Determine the (x, y) coordinate at the center of the cell enclosing the given text.  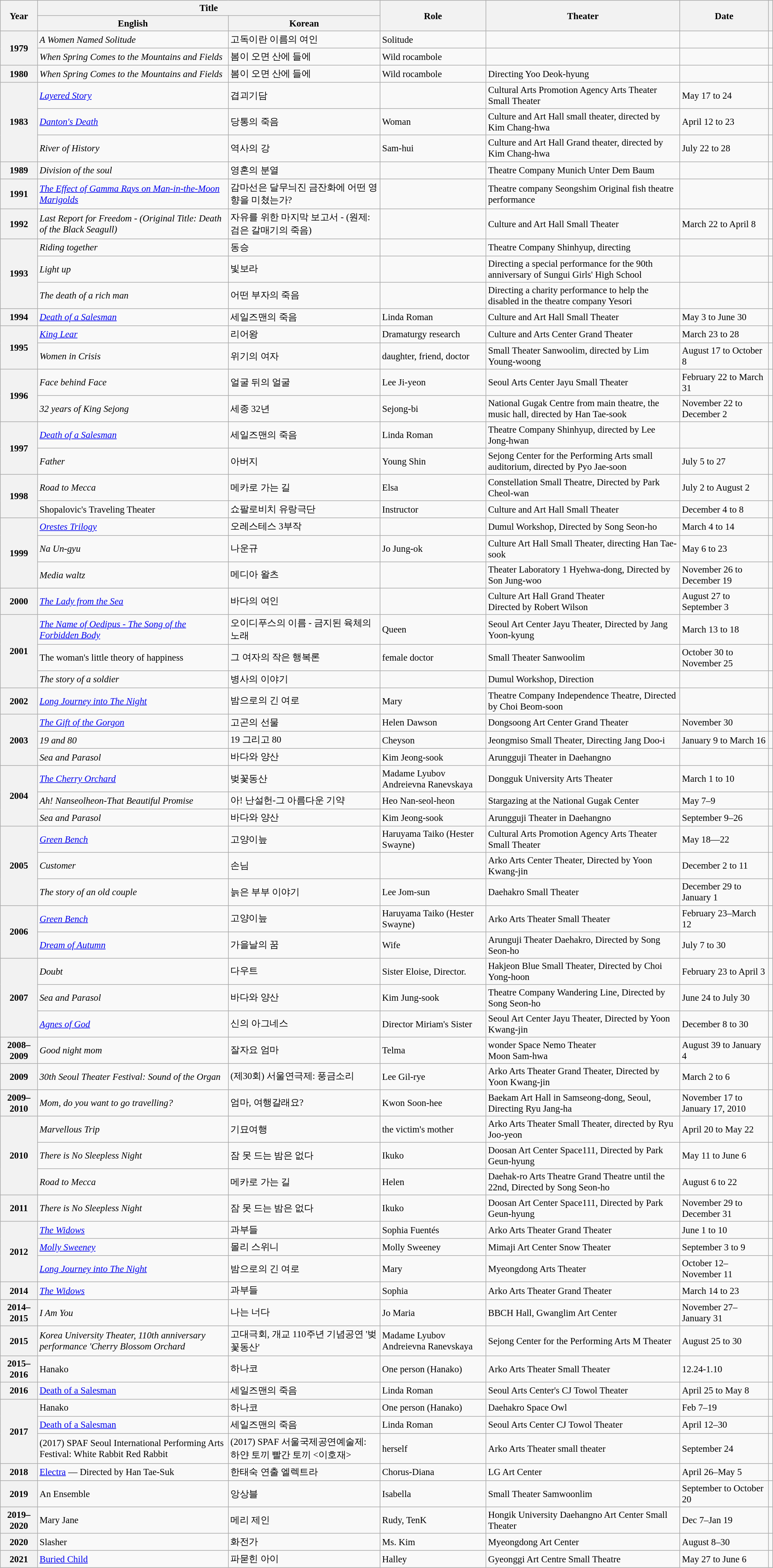
2004 (19, 796)
(2017) SPAF Seoul International Performing Arts Festival: White Rabbit Red Rabbit (133, 1449)
The story of an old couple (133, 892)
잘자요 엄마 (304, 1050)
The Name of Oedipus - The Song of the Forbidden Body (133, 629)
2002 (19, 701)
Theatre Company Independence Theatre, Directed by Choi Beom-soon (583, 701)
February 22 to March 31 (724, 383)
Arko Arts Theater Grand Theater, Directed by Yoon Kwang-jin (583, 1077)
March 22 to April 8 (724, 224)
October 30 to November 25 (724, 657)
August 6 to 22 (724, 1182)
Buried Child (133, 1559)
2020 (19, 1542)
Directing a special performance for the 90th anniversary of Sungui Girls' High School (583, 269)
Mom, do you want to go travelling? (133, 1103)
Dec 7–Jan 19 (724, 1520)
자유를 위한 마지막 보고서 - (원제: 검은 갈매기의 죽음) (304, 224)
Sejong Center for the Performing Arts small auditorium, directed by Pyo Jae-soon (583, 462)
English (133, 23)
1995 (19, 347)
Date (724, 15)
Customer (133, 866)
Director Miriam's Sister (433, 1024)
1980 (19, 74)
March 1 to 10 (724, 779)
당통의 죽음 (304, 122)
September 3 to 9 (724, 1247)
Small Theater Sanwoolim (583, 657)
Gyeonggi Art Centre Small Theatre (583, 1559)
Helen Dawson (433, 723)
Theater Laboratory 1 Hyehwa-dong, Directed by Son Jung-woo (583, 575)
May 17 to 24 (724, 95)
오레스테스 3부작 (304, 526)
오이디푸스의 이름 - 금지된 육체의 노래 (304, 629)
November 22 to December 2 (724, 409)
Marvellous Trip (133, 1130)
Dramaturgy research (433, 334)
wonder Space Nemo TheaterMoon Sam-hwa (583, 1050)
Daehak-ro Arts Theatre Grand Theatre until the 22nd, Directed by Song Seon-ho (583, 1182)
나는 너다 (304, 1312)
March 4 to 14 (724, 526)
얼굴 뒤의 얼굴 (304, 383)
January 9 to March 16 (724, 740)
Last Report for Freedom - (Original Title: Death of the Black Seagull) (133, 224)
Elsa (433, 488)
BBCH Hall, Gwanglim Art Center (583, 1312)
Culture and Art Hall small theater, directed by Kim Chang-hwa (583, 122)
2011 (19, 1209)
Agnes of God (133, 1024)
Directing Yoo Deok-hyung (583, 74)
Young Shin (433, 462)
Riding together (133, 247)
Culture and Art Hall Grand theater, directed by Kim Chang-hwa (583, 148)
September 24 (724, 1449)
Lee Ji-yeon (433, 383)
위기의 여자 (304, 356)
the victim's mother (433, 1130)
Daehakro Space Owl (583, 1408)
Sam-hui (433, 148)
Dongguk University Arts Theater (583, 779)
앙상블 (304, 1494)
다우트 (304, 971)
2017 (19, 1431)
Title (209, 8)
2012 (19, 1252)
Lee Jom-sun (433, 892)
An Ensemble (133, 1494)
한태숙 연출 엘렉트라 (304, 1472)
April 20 to May 22 (724, 1130)
그 여자의 작은 행복론 (304, 657)
Feb 7–19 (724, 1408)
May 11 to June 6 (724, 1156)
herself (433, 1449)
19 and 80 (133, 740)
National Gugak Centre from main theatre, the music hall, directed by Han Tae-sook (583, 409)
Culture and Arts Center Grand Theater (583, 334)
July 7 to 30 (724, 945)
Role (433, 15)
King Lear (133, 334)
Theatre Company Shinhyup, directed by Lee Jong-hwan (583, 436)
1994 (19, 317)
October 12–November 11 (724, 1269)
가을날의 꿈 (304, 945)
September 9–26 (724, 818)
2015 (19, 1341)
Ms. Kim (433, 1542)
March 23 to 28 (724, 334)
The woman's little theory of happiness (133, 657)
LG Art Center (583, 1472)
Division of the soul (133, 170)
병사의 이야기 (304, 679)
Hakjeon Blue Small Theater, Directed by Choi Yong-hoon (583, 971)
Light up (133, 269)
Ah! Nanseolheon-That Beautiful Promise (133, 801)
I Am You (133, 1312)
Doubt (133, 971)
1993 (19, 273)
12.24-1.10 (724, 1369)
September to October 20 (724, 1494)
Dumul Workshop, Direction (583, 679)
July 5 to 27 (724, 462)
파묻힌 아이 (304, 1559)
2015–2016 (19, 1369)
Seoul Art Center Jayu Theater, Directed by Yoon Kwang-jin (583, 1024)
Rudy, TenK (433, 1520)
아! 난설헌-그 아름다운 기약 (304, 801)
November 17 to January 17, 2010 (724, 1103)
2019 (19, 1494)
June 24 to July 30 (724, 997)
(2017) SPAF 서울국제공연예술제: 하얀 토끼 빨간 토끼 <이호재> (304, 1449)
Danton's Death (133, 122)
2021 (19, 1559)
December 29 to January 1 (724, 892)
Theater (583, 15)
Woman (433, 122)
2008–2009 (19, 1050)
Korea University Theater, 110th anniversary performance 'Cherry Blossom Orchard (133, 1341)
2009–2010 (19, 1103)
The Effect of Gamma Rays on Man-in-the-Moon Marigolds (133, 194)
2014 (19, 1291)
River of History (133, 148)
Helen (433, 1182)
동승 (304, 247)
Mimaji Art Center Snow Theater (583, 1247)
Sejong-bi (433, 409)
April 12 to 23 (724, 122)
The Cherry Orchard (133, 779)
2003 (19, 740)
감마선은 달무늬진 금잔화에 어떤 영향을 미쳤는가? (304, 194)
메디아 왈츠 (304, 575)
March 2 to 6 (724, 1077)
December 4 to 8 (724, 509)
2016 (19, 1391)
벚꽃동산 (304, 779)
Chorus-Diana (433, 1472)
The death of a rich man (133, 295)
July 2 to August 2 (724, 488)
April 25 to May 8 (724, 1391)
쇼팔로비치 유랑극단 (304, 509)
Seoul Arts Center's CJ Towol Theater (583, 1391)
Dream of Autumn (133, 945)
어떤 부자의 죽음 (304, 295)
Electra — Directed by Han Tae-Suk (133, 1472)
1996 (19, 396)
The Gift of the Gorgon (133, 723)
손님 (304, 866)
2009 (19, 1077)
Hongik University Daehangno Art Center Small Theater (583, 1520)
The Lady from the Sea (133, 601)
Stargazing at the National Gugak Center (583, 801)
1998 (19, 497)
Seoul Art Center Jayu Theater, Directed by Jang Yoon-kyung (583, 629)
May 6 to 23 (724, 548)
Theatre Company Shinhyup, directing (583, 247)
Face behind Face (133, 383)
영혼의 분열 (304, 170)
June 1 to 10 (724, 1230)
November 27–January 31 (724, 1312)
Wife (433, 945)
1989 (19, 170)
Isabella (433, 1494)
May 27 to June 6 (724, 1559)
daughter, friend, doctor (433, 356)
1999 (19, 553)
1992 (19, 224)
March 13 to 18 (724, 629)
Theatre Company Munich Unter Dem Baum (583, 170)
Arko Arts Theater small theater (583, 1449)
신의 아그네스 (304, 1024)
Dumul Workshop, Directed by Song Seon-ho (583, 526)
2001 (19, 651)
아버지 (304, 462)
리어왕 (304, 334)
Theatre Company Wandering Line, Directed by Song Seon-ho (583, 997)
Media waltz (133, 575)
Layered Story (133, 95)
Sister Eloise, Director. (433, 971)
2019–2020 (19, 1520)
August 17 to October 8 (724, 356)
(제30회) 서울연극제: 풍금소리 (304, 1077)
Constellation Small Theatre, Directed by Park Cheol-wan (583, 488)
늙은 부부 이야기 (304, 892)
Small Theater Sanwoolim, directed by Lim Young-woong (583, 356)
November 26 to December 19 (724, 575)
Queen (433, 629)
Sejong Center for the Performing Arts M Theater (583, 1341)
Lee Gil-rye (433, 1077)
Kwon Soon-hee (433, 1103)
Mary Jane (133, 1520)
화전가 (304, 1542)
Orestes Trilogy (133, 526)
1991 (19, 194)
November 30 (724, 723)
Solitude (433, 40)
A Women Named Solitude (133, 40)
July 22 to 28 (724, 148)
고대극회, 개교 110주년 기념공연 '벚꽃동산' (304, 1341)
April 12–30 (724, 1425)
역사의 강 (304, 148)
Sophia Fuentés (433, 1230)
바다의 여인 (304, 601)
Sophia (433, 1291)
세종 32년 (304, 409)
Shopalovic's Traveling Theater (133, 509)
엄마, 여행갈래요? (304, 1103)
Korean (304, 23)
Seoul Arts Center CJ Towol Theater (583, 1425)
Dongsoong Art Center Grand Theater (583, 723)
The story of a soldier (133, 679)
Seoul Arts Center Jayu Small Theater (583, 383)
Culture Art Hall Grand TheaterDirected by Robert Wilson (583, 601)
2010 (19, 1156)
1979 (19, 48)
Telma (433, 1050)
Theatre company Seongshim Original fish theatre performance (583, 194)
Father (133, 462)
Instructor (433, 509)
April 26–May 5 (724, 1472)
고독이란 이름의 여인 (304, 40)
나운규 (304, 548)
2005 (19, 866)
February 23–March 12 (724, 918)
Na Un-gyu (133, 548)
메리 제인 (304, 1520)
Arko Arts Theater Small Theater, directed by Ryu Joo-yeon (583, 1130)
몰리 스위니 (304, 1247)
Women in Crisis (133, 356)
고곤의 선물 (304, 723)
Cheyson (433, 740)
Heo Nan-seol-heon (433, 801)
Arko Arts Center Theater, Directed by Yoon Kwang-jin (583, 866)
Baekam Art Hall in Samseong-dong, Seoul, Directing Ryu Jang-ha (583, 1103)
32 years of King Sejong (133, 409)
2000 (19, 601)
Kim Jung-sook (433, 997)
Good night mom (133, 1050)
August 27 to September 3 (724, 601)
19 그리고 80 (304, 740)
May 3 to June 30 (724, 317)
May 7–9 (724, 801)
November 29 to December 31 (724, 1209)
August 39 to January 4 (724, 1050)
1997 (19, 449)
December 2 to 11 (724, 866)
Myeongdong Art Center (583, 1542)
Jo Maria (433, 1312)
1983 (19, 122)
February 23 to April 3 (724, 971)
2006 (19, 931)
female doctor (433, 657)
Arunguji Theater Daehakro, Directed by Song Seon-ho (583, 945)
Myeongdong Arts Theater (583, 1269)
Jo Jung-ok (433, 548)
빛보라 (304, 269)
March 14 to 23 (724, 1291)
Culture Art Hall Small Theater, directing Han Tae-sook (583, 548)
Slasher (133, 1542)
December 8 to 30 (724, 1024)
Jeongmiso Small Theater, Directing Jang Doo-i (583, 740)
Year (19, 15)
겹괴기담 (304, 95)
2018 (19, 1472)
Halley (433, 1559)
Small Theater Samwoonlim (583, 1494)
Daehakro Small Theater (583, 892)
August 8–30 (724, 1542)
2014–2015 (19, 1312)
May 18—22 (724, 839)
30th Seoul Theater Festival: Sound of the Organ (133, 1077)
Directing a charity performance to help the disabled in the theatre company Yesori (583, 295)
기묘여행 (304, 1130)
2007 (19, 997)
August 25 to 30 (724, 1341)
